Search for the cell housing the specified text and yield its (X, Y) center coordinate. 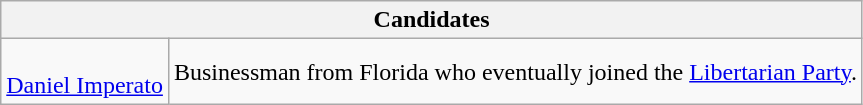
Businessman from Florida who eventually joined the Libertarian Party. (515, 72)
Candidates (432, 20)
Daniel Imperato (85, 72)
